Scan for the cell matching the given text and deliver its (X, Y) coordinate at center. 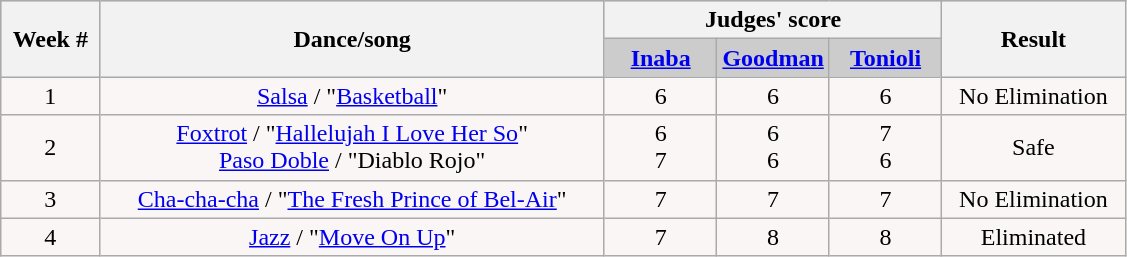
4 (50, 237)
2 (50, 148)
Safe (1034, 148)
Tonioli (885, 58)
Result (1034, 39)
Goodman (773, 58)
Eliminated (1034, 237)
76 (885, 148)
66 (773, 148)
Inaba (660, 58)
3 (50, 199)
Foxtrot / "Hallelujah I Love Her So" Paso Doble / "Diablo Rojo" (352, 148)
1 (50, 96)
Salsa / "Basketball" (352, 96)
Judges' score (772, 20)
Week # (50, 39)
Jazz / "Move On Up" (352, 237)
Dance/song (352, 39)
67 (660, 148)
Cha-cha-cha / "The Fresh Prince of Bel-Air" (352, 199)
